Pinpoint the cell where the given text exists, returning its [X, Y] midpoint coordinate. 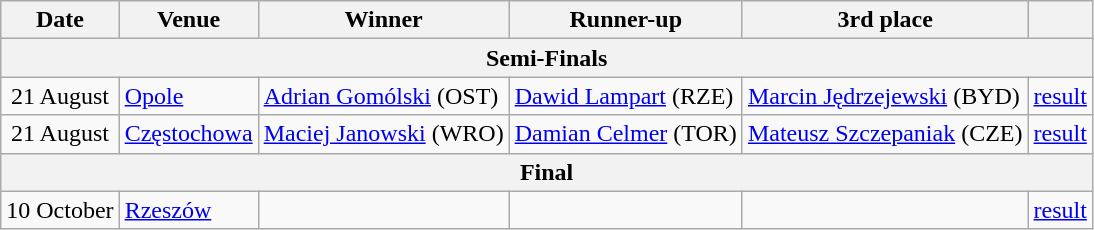
Final [547, 172]
Maciej Janowski (WRO) [384, 134]
Semi-Finals [547, 58]
Venue [188, 20]
Mateusz Szczepaniak (CZE) [885, 134]
Opole [188, 96]
Winner [384, 20]
3rd place [885, 20]
Damian Celmer (TOR) [626, 134]
Date [60, 20]
10 October [60, 210]
Marcin Jędrzejewski (BYD) [885, 96]
Częstochowa [188, 134]
Rzeszów [188, 210]
Dawid Lampart (RZE) [626, 96]
Runner-up [626, 20]
Adrian Gomólski (OST) [384, 96]
